Detect which cell encompasses the target text, then output its [x, y] center coordinate. 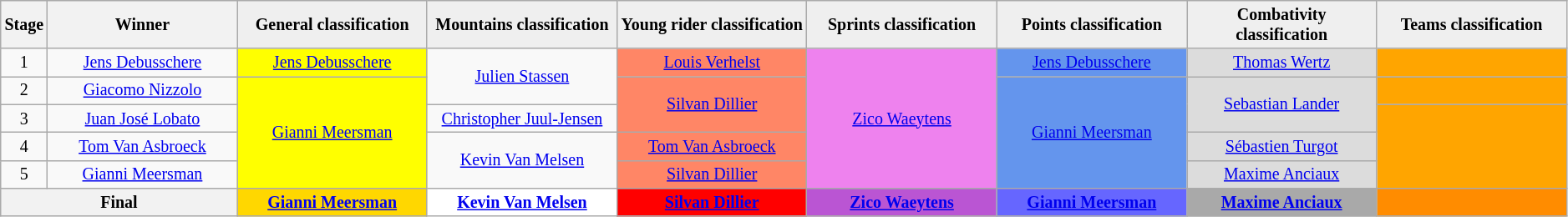
Final [119, 202]
Points classification [1091, 25]
Stage [24, 25]
General classification [332, 25]
1 [24, 63]
Teams classification [1472, 25]
Combativity classification [1281, 25]
Louis Verhelst [712, 63]
Giacomo Nizzolo [142, 90]
2 [24, 90]
Sprints classification [902, 25]
Thomas Wertz [1281, 63]
Young rider classification [712, 25]
4 [24, 147]
3 [24, 119]
Winner [142, 25]
Sebastian Lander [1281, 105]
Juan José Lobato [142, 119]
5 [24, 174]
Julien Stassen [521, 77]
Mountains classification [521, 25]
Christopher Juul-Jensen [521, 119]
Sébastien Turgot [1281, 147]
